Locate the cell with the specified text and output its [x, y] center coordinate. 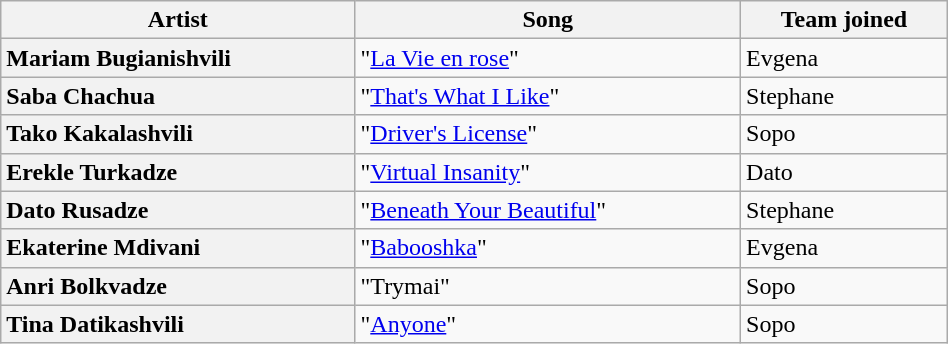
"Virtual Insanity" [548, 172]
"Trymai" [548, 286]
Team joined [844, 20]
Ekaterine Mdivani [178, 248]
Mariam Bugianishvili [178, 58]
"That's What I Like" [548, 96]
"Driver's License" [548, 134]
Saba Chachua [178, 96]
"Babooshka" [548, 248]
Dato [844, 172]
"Anyone" [548, 324]
Song [548, 20]
Tako Kakalashvili [178, 134]
"La Vie en rose" [548, 58]
Tina Datikashvili [178, 324]
Dato Rusadze [178, 210]
"Beneath Your Beautiful" [548, 210]
Anri Bolkvadze [178, 286]
Artist [178, 20]
Erekle Turkadze [178, 172]
